Locate the cell with the specified text and output its (X, Y) center coordinate. 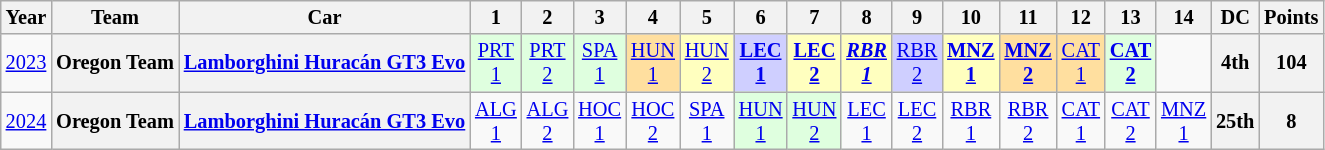
11 (1028, 17)
6 (761, 17)
10 (970, 17)
DC (1235, 17)
12 (1081, 17)
PRT2 (548, 63)
9 (917, 17)
1 (496, 17)
13 (1130, 17)
MNZ2 (1028, 63)
Car (324, 17)
2023 (26, 63)
2024 (26, 121)
Team (115, 17)
ALG2 (548, 121)
Year (26, 17)
14 (1184, 17)
PRT1 (496, 63)
Points (1291, 17)
104 (1291, 63)
3 (600, 17)
4 (653, 17)
5 (707, 17)
4th (1235, 63)
HOC2 (653, 121)
25th (1235, 121)
2 (548, 17)
HOC1 (600, 121)
ALG1 (496, 121)
7 (814, 17)
